Pinpoint the cell where the given text exists, returning its (X, Y) midpoint coordinate. 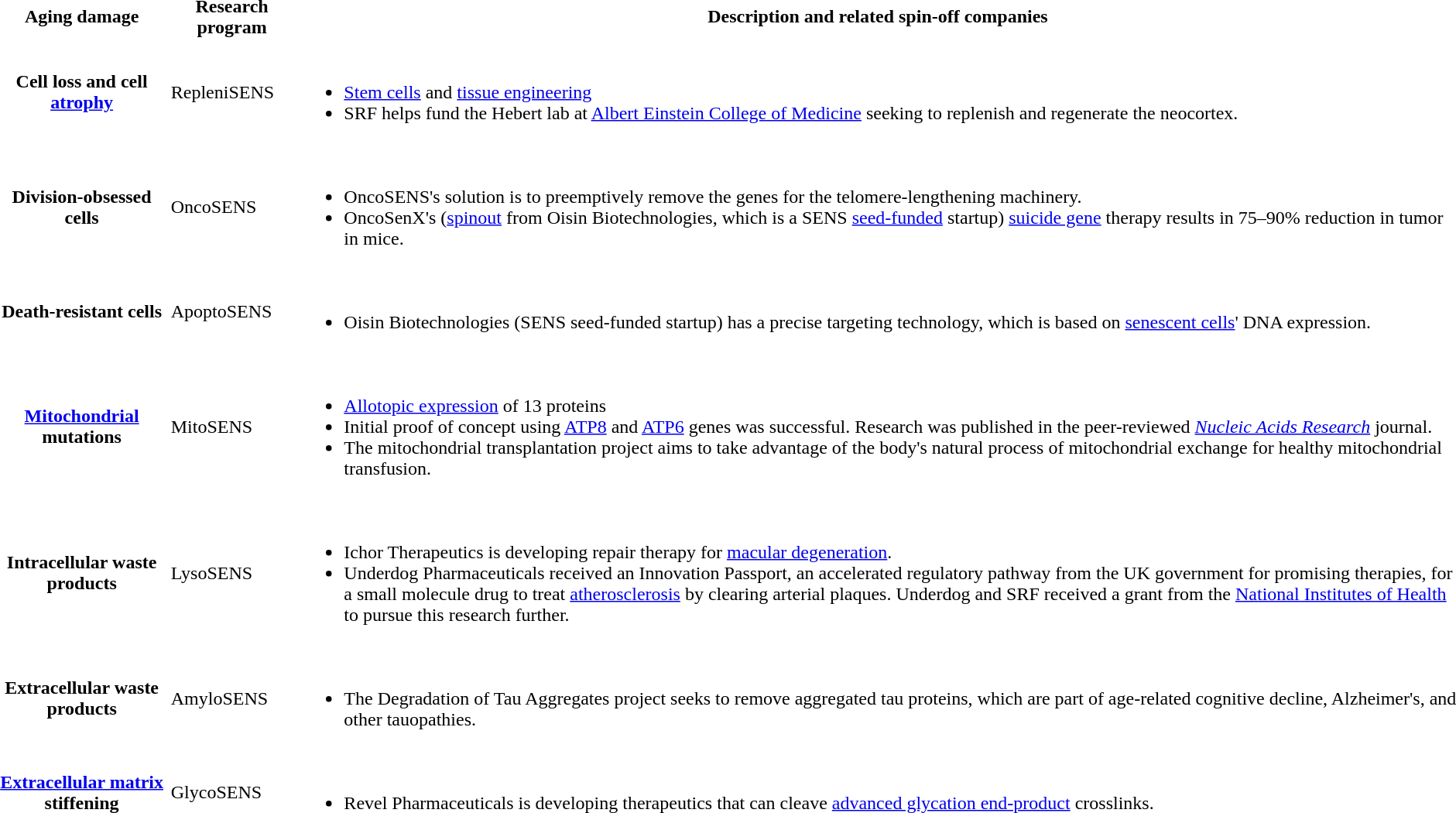
AmyloSENS (232, 698)
LysoSENS (232, 573)
ApoptoSENS (232, 311)
RepleniSENS (232, 92)
MitoSENS (232, 427)
OncoSENS (232, 208)
